Return (X, Y) of the center of cell containing provided text 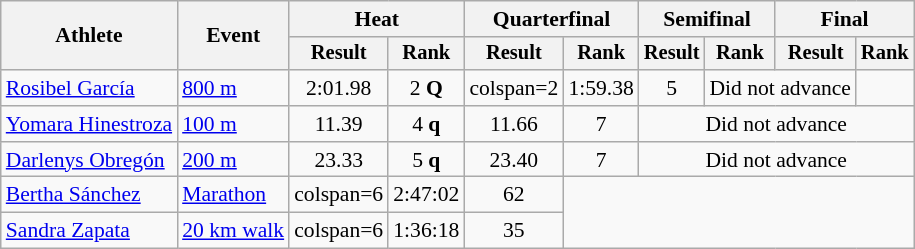
5 q (426, 160)
2:01.98 (338, 88)
Yomara Hinestroza (89, 124)
1:59.38 (600, 88)
Semifinal (707, 19)
1:36:18 (426, 231)
Athlete (89, 36)
2 Q (426, 88)
23.40 (514, 160)
23.33 (338, 160)
5 (672, 88)
11.39 (338, 124)
Final (844, 19)
Event (233, 36)
Quarterfinal (552, 19)
11.66 (514, 124)
Rosibel García (89, 88)
Heat (376, 19)
Sandra Zapata (89, 231)
800 m (233, 88)
20 km walk (233, 231)
62 (514, 195)
Marathon (233, 195)
Bertha Sánchez (89, 195)
100 m (233, 124)
Darlenys Obregón (89, 160)
200 m (233, 160)
2:47:02 (426, 195)
4 q (426, 124)
35 (514, 231)
colspan=2 (514, 88)
